Output the [x, y] coordinate of the center of the cell containing the given text.  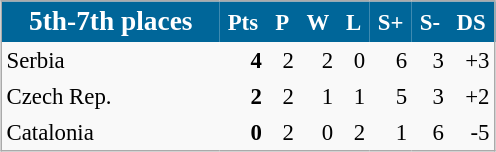
DS [471, 22]
S- [430, 22]
4 [244, 60]
Serbia [110, 60]
W [318, 22]
Pts [244, 22]
5 [391, 96]
+2 [471, 96]
S+ [391, 22]
5th-7th places [110, 22]
L [354, 22]
-5 [471, 132]
+3 [471, 60]
P [282, 22]
Catalonia [110, 132]
Czech Rep. [110, 96]
